Output the [x, y] coordinate of the center of the cell containing the given text.  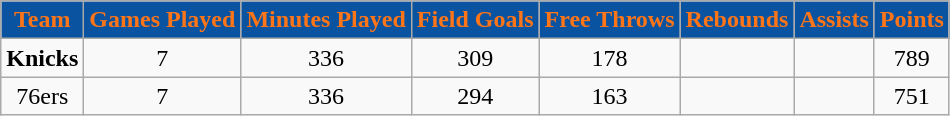
789 [912, 58]
Rebounds [737, 20]
Knicks [42, 58]
Assists [834, 20]
Free Throws [610, 20]
178 [610, 58]
751 [912, 96]
Games Played [162, 20]
309 [475, 58]
Points [912, 20]
294 [475, 96]
Minutes Played [326, 20]
Team [42, 20]
Field Goals [475, 20]
163 [610, 96]
76ers [42, 96]
